Extract the (x, y) coordinate from the center of the cell holding the provided text.  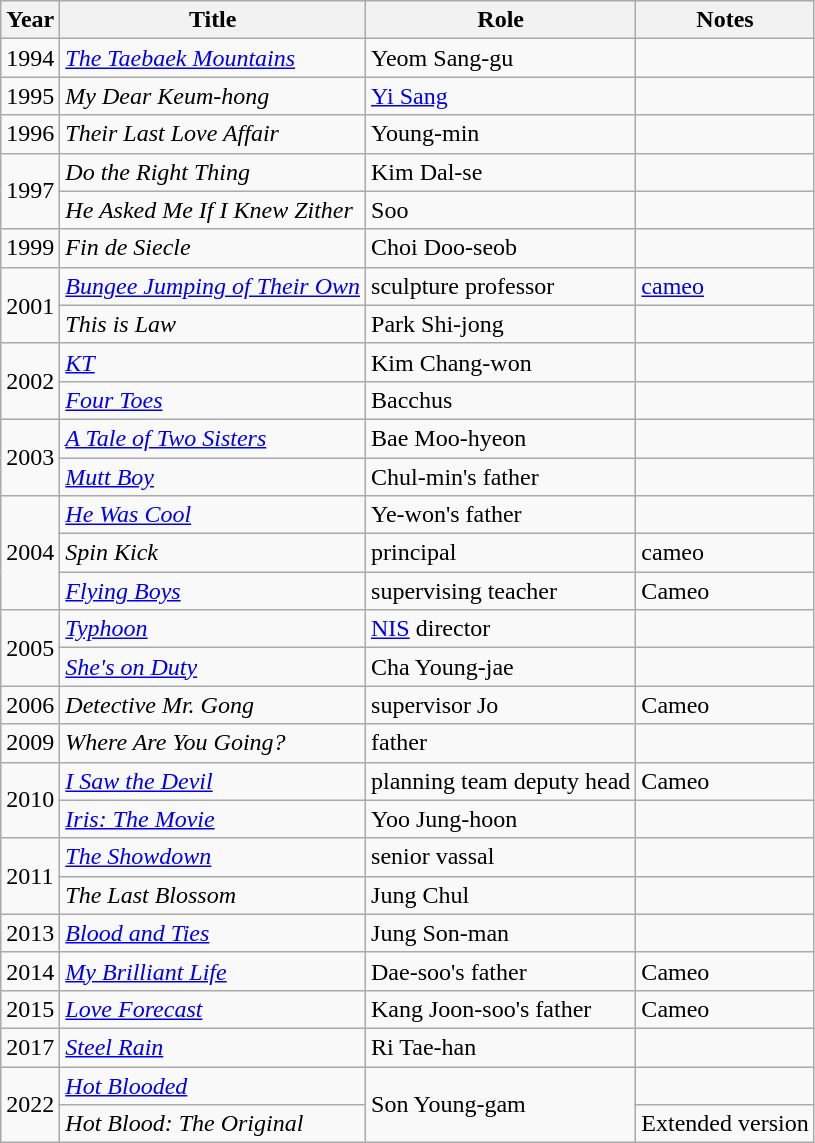
She's on Duty (213, 667)
Title (213, 20)
principal (501, 553)
KT (213, 362)
father (501, 743)
Bungee Jumping of Their Own (213, 286)
Hot Blood: The Original (213, 1124)
Kim Dal-se (501, 172)
Kim Chang-won (501, 362)
Do the Right Thing (213, 172)
2014 (30, 971)
2006 (30, 705)
Detective Mr. Gong (213, 705)
2015 (30, 1009)
Yeom Sang-gu (501, 58)
Bae Moo-hyeon (501, 438)
Jung Son-man (501, 933)
Their Last Love Affair (213, 134)
supervising teacher (501, 591)
Role (501, 20)
1999 (30, 248)
Steel Rain (213, 1047)
Cha Young-jae (501, 667)
Flying Boys (213, 591)
Year (30, 20)
He Was Cool (213, 515)
2011 (30, 876)
I Saw the Devil (213, 781)
2001 (30, 305)
Iris: The Movie (213, 819)
Mutt Boy (213, 477)
sculpture professor (501, 286)
Son Young-gam (501, 1104)
Chul-min's father (501, 477)
Soo (501, 210)
Hot Blooded (213, 1085)
Ri Tae-han (501, 1047)
Spin Kick (213, 553)
2010 (30, 800)
The Taebaek Mountains (213, 58)
The Last Blossom (213, 895)
2004 (30, 553)
Notes (725, 20)
Typhoon (213, 629)
He Asked Me If I Knew Zither (213, 210)
supervisor Jo (501, 705)
NIS director (501, 629)
Blood and Ties (213, 933)
Jung Chul (501, 895)
Ye-won's father (501, 515)
Choi Doo-seob (501, 248)
Love Forecast (213, 1009)
1996 (30, 134)
Yi Sang (501, 96)
planning team deputy head (501, 781)
Kang Joon-soo's father (501, 1009)
Yoo Jung-hoon (501, 819)
2017 (30, 1047)
This is Law (213, 324)
Where Are You Going? (213, 743)
1994 (30, 58)
Bacchus (501, 400)
My Brilliant Life (213, 971)
My Dear Keum-hong (213, 96)
2009 (30, 743)
2022 (30, 1104)
The Showdown (213, 857)
Extended version (725, 1124)
A Tale of Two Sisters (213, 438)
2003 (30, 457)
1997 (30, 191)
Fin de Siecle (213, 248)
2013 (30, 933)
2002 (30, 381)
2005 (30, 648)
1995 (30, 96)
senior vassal (501, 857)
Dae-soo's father (501, 971)
Four Toes (213, 400)
Park Shi-jong (501, 324)
Young-min (501, 134)
